Pinpoint the cell where the given text exists, returning its [x, y] midpoint coordinate. 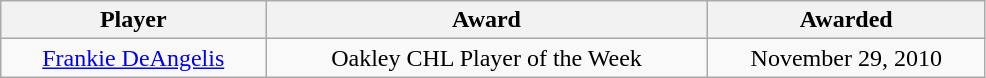
Awarded [846, 20]
Oakley CHL Player of the Week [487, 58]
Frankie DeAngelis [134, 58]
Award [487, 20]
November 29, 2010 [846, 58]
Player [134, 20]
